Output the (x, y) coordinate of the center of the cell containing the given text.  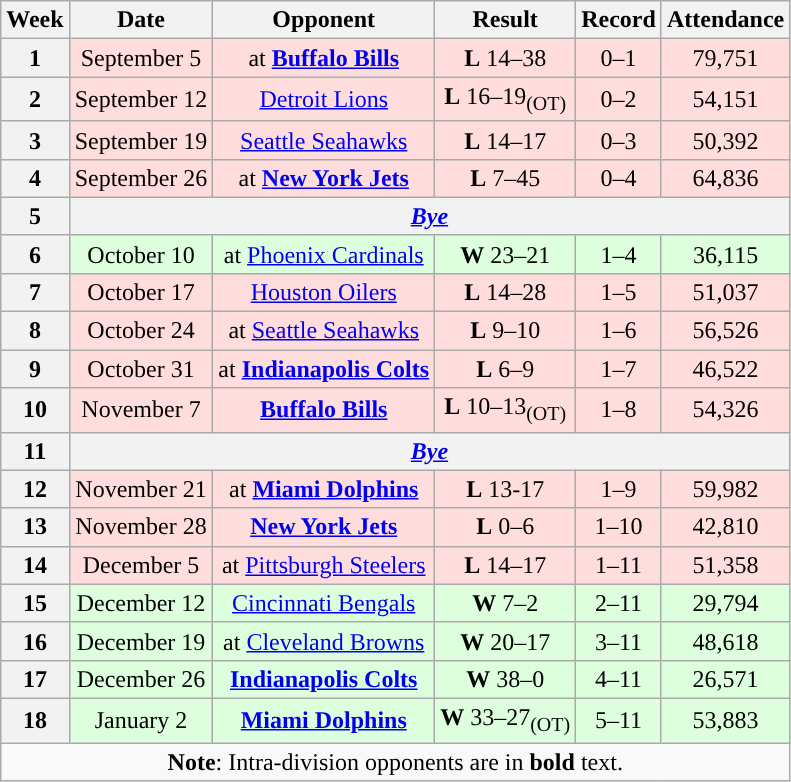
at Indianapolis Colts (324, 369)
Indianapolis Colts (324, 679)
4 (35, 178)
17 (35, 679)
September 5 (141, 58)
September 19 (141, 140)
at Miami Dolphins (324, 489)
1–10 (619, 527)
59,982 (725, 489)
Result (506, 20)
October 10 (141, 254)
September 26 (141, 178)
1–9 (619, 489)
Miami Dolphins (324, 720)
10 (35, 410)
at Cleveland Browns (324, 641)
7 (35, 292)
Opponent (324, 20)
Buffalo Bills (324, 410)
at Phoenix Cardinals (324, 254)
0–1 (619, 58)
3 (35, 140)
1 (35, 58)
W 23–21 (506, 254)
5 (35, 216)
November 28 (141, 527)
at Pittsburgh Steelers (324, 565)
L 9–10 (506, 331)
0–4 (619, 178)
December 19 (141, 641)
W 33–27(OT) (506, 720)
46,522 (725, 369)
51,037 (725, 292)
December 26 (141, 679)
Record (619, 20)
0–2 (619, 99)
L 14–28 (506, 292)
at Buffalo Bills (324, 58)
L 14–38 (506, 58)
1–8 (619, 410)
November 7 (141, 410)
29,794 (725, 603)
L 0–6 (506, 527)
Note: Intra-division opponents are in bold text. (396, 762)
W 20–17 (506, 641)
13 (35, 527)
64,836 (725, 178)
18 (35, 720)
42,810 (725, 527)
15 (35, 603)
L 13-17 (506, 489)
Houston Oilers (324, 292)
51,358 (725, 565)
14 (35, 565)
Seattle Seahawks (324, 140)
79,751 (725, 58)
October 31 (141, 369)
Detroit Lions (324, 99)
December 12 (141, 603)
1–4 (619, 254)
2 (35, 99)
8 (35, 331)
November 21 (141, 489)
26,571 (725, 679)
January 2 (141, 720)
W 38–0 (506, 679)
Attendance (725, 20)
New York Jets (324, 527)
at New York Jets (324, 178)
53,883 (725, 720)
Date (141, 20)
L 7–45 (506, 178)
W 7–2 (506, 603)
12 (35, 489)
October 17 (141, 292)
4–11 (619, 679)
5–11 (619, 720)
3–11 (619, 641)
11 (35, 451)
2–11 (619, 603)
September 12 (141, 99)
16 (35, 641)
54,326 (725, 410)
9 (35, 369)
36,115 (725, 254)
October 24 (141, 331)
L 16–19(OT) (506, 99)
Cincinnati Bengals (324, 603)
December 5 (141, 565)
48,618 (725, 641)
1–7 (619, 369)
0–3 (619, 140)
Week (35, 20)
at Seattle Seahawks (324, 331)
1–5 (619, 292)
54,151 (725, 99)
L 6–9 (506, 369)
50,392 (725, 140)
56,526 (725, 331)
L 10–13(OT) (506, 410)
1–6 (619, 331)
6 (35, 254)
1–11 (619, 565)
